Determine the (x, y) coordinate at the center of the cell enclosing the given text.  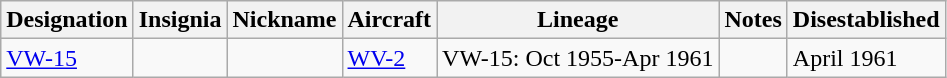
WV-2 (390, 58)
VW-15: Oct 1955-Apr 1961 (578, 58)
Disestablished (866, 20)
April 1961 (866, 58)
Notes (753, 20)
Designation (67, 20)
Nickname (284, 20)
Aircraft (390, 20)
VW-15 (67, 58)
Lineage (578, 20)
Insignia (180, 20)
